Pinpoint the cell where the given text exists, returning its (x, y) midpoint coordinate. 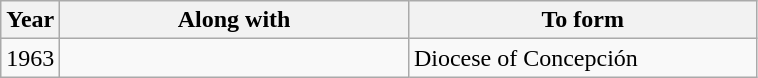
To form (582, 20)
1963 (30, 58)
Along with (234, 20)
Diocese of Concepción (582, 58)
Year (30, 20)
